Find where the given text appears and provide that cell's center as [x, y] coordinate. 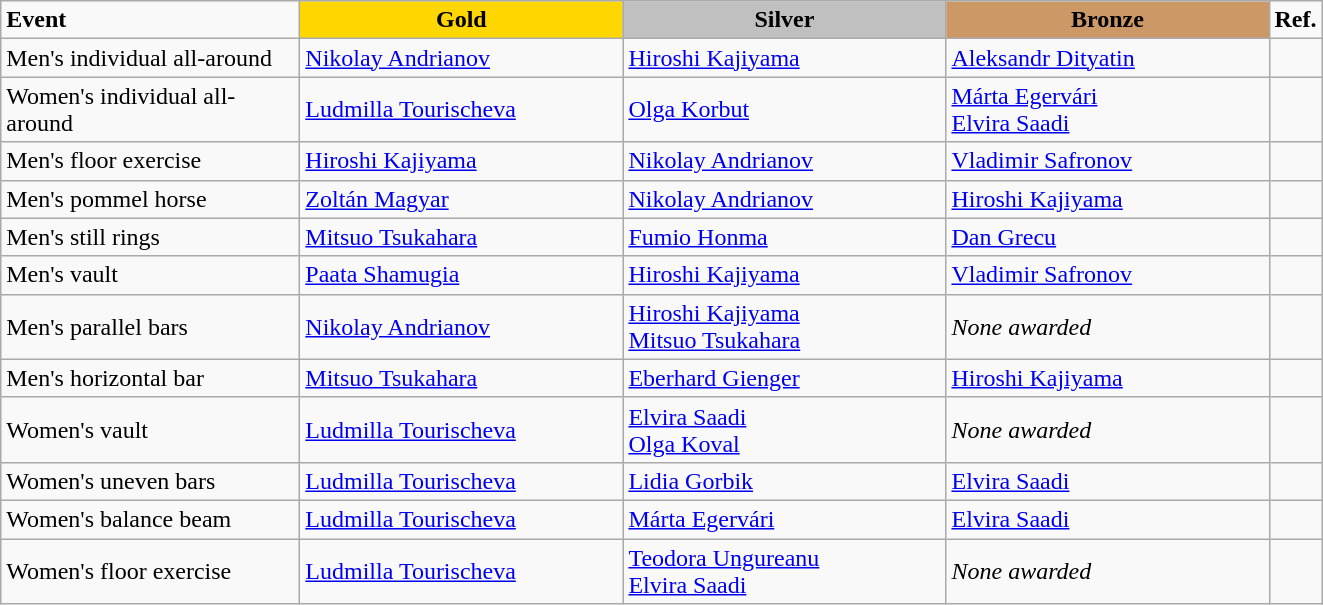
Men's still rings [150, 237]
Men's parallel bars [150, 326]
Olga Korbut [784, 110]
Gold [462, 20]
Márta Egervári [784, 519]
Men's individual all-around [150, 58]
Men's vault [150, 275]
Women's vault [150, 430]
Men's horizontal bar [150, 378]
Zoltán Magyar [462, 199]
Dan Grecu [1108, 237]
Women's uneven bars [150, 481]
Event [150, 20]
Bronze [1108, 20]
Eberhard Gienger [784, 378]
Silver [784, 20]
Men's pommel horse [150, 199]
Men's floor exercise [150, 161]
Women's individual all-around [150, 110]
Hiroshi Kajiyama Mitsuo Tsukahara [784, 326]
Márta Egervári Elvira Saadi [1108, 110]
Fumio Honma [784, 237]
Women's balance beam [150, 519]
Teodora Ungureanu Elvira Saadi [784, 570]
Ref. [1296, 20]
Paata Shamugia [462, 275]
Women's floor exercise [150, 570]
Elvira Saadi Olga Koval [784, 430]
Aleksandr Dityatin [1108, 58]
Lidia Gorbik [784, 481]
